Output the [X, Y] coordinate of the center of the cell containing the given text.  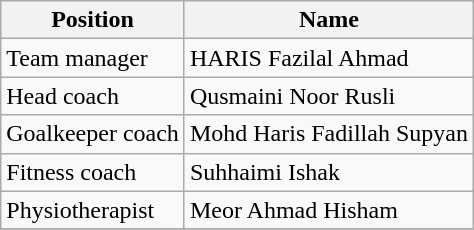
Head coach [93, 96]
Goalkeeper coach [93, 134]
Physiotherapist [93, 210]
Team manager [93, 58]
Position [93, 20]
Suhhaimi Ishak [328, 172]
Fitness coach [93, 172]
Mohd Haris Fadillah Supyan [328, 134]
Meor Ahmad Hisham [328, 210]
HARIS Fazilal Ahmad [328, 58]
Name [328, 20]
Qusmaini Noor Rusli [328, 96]
